Capture the cell that displays the provided text and extract its (x, y) central coordinate. 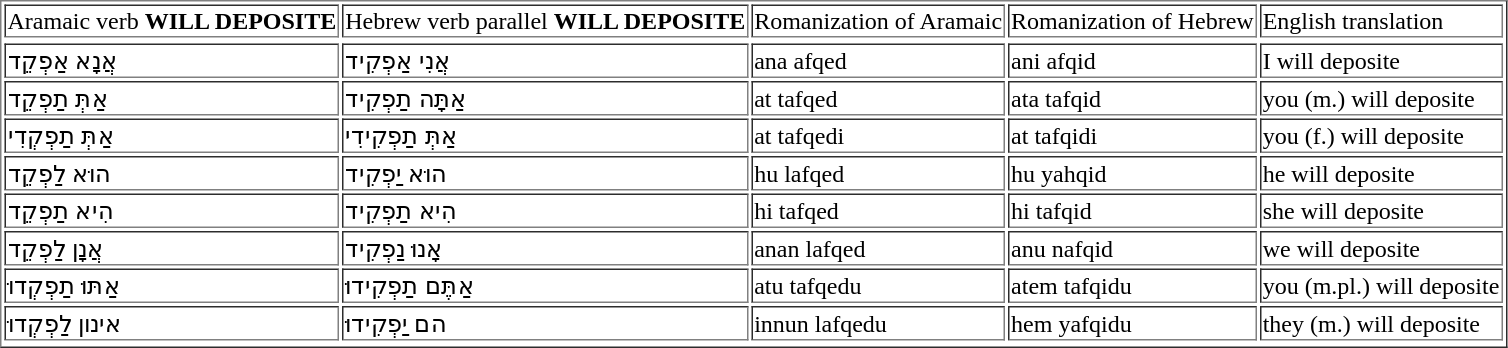
אַתָּה תַפְקִיד (545, 98)
atem tafqidu (1132, 285)
atu tafqedu (878, 285)
at tafqedi (878, 135)
anan lafqed (878, 248)
hi tafqed (878, 211)
Aramaic verb WILL DEPOSITE (172, 20)
hem yafqidu (1132, 323)
Romanization of Hebrew (1132, 20)
אינון לַפְקְדוּ (172, 323)
הִיא תַפְקֵד (172, 211)
Hebrew verb parallel WILL DEPOSITE (545, 20)
hu yahqid (1132, 173)
hu lafqed (878, 173)
אַתְּ תַפְקְדִי (172, 135)
I will deposite (1382, 61)
they (m.) will deposite (1382, 323)
אָנוּ נַפְקִיד (545, 248)
אַתּוּ תַפְקְדוּ (172, 285)
she will deposite (1382, 211)
English translation (1382, 20)
at tafqed (878, 98)
at tafqidi (1132, 135)
אֲנָן לַפְקֵד (172, 248)
אַתְּ תַפְקֵד (172, 98)
הוּא יַפְקִיד (545, 173)
הוּא לַפְקֵד (172, 173)
ani afqid (1132, 61)
ana afqed (878, 61)
we will deposite (1382, 248)
hi tafqid (1132, 211)
אַתֶּם תַפְקִידוּ (545, 285)
אֲנִי אַפְקִיד (545, 61)
anu nafqid (1132, 248)
you (f.) will deposite (1382, 135)
ata tafqid (1132, 98)
הִיא תַפְקִיד (545, 211)
innun lafqedu (878, 323)
אַתְּ תַפְקִידִי (545, 135)
אֲנָא אַפְקֵד (172, 61)
you (m.) will deposite (1382, 98)
Romanization of Aramaic (878, 20)
הם יַפְקִידוּ (545, 323)
he will deposite (1382, 173)
you (m.pl.) will deposite (1382, 285)
